For the text-containing cell, return its midpoint in [X, Y] coordinate format. 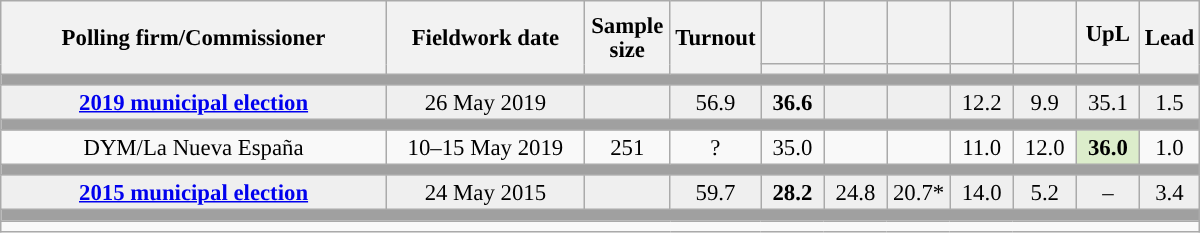
14.0 [982, 194]
– [1108, 194]
24.8 [856, 194]
Turnout [716, 38]
Sample size [627, 38]
Polling firm/Commissioner [194, 38]
12.2 [982, 102]
1.5 [1169, 102]
59.7 [716, 194]
1.0 [1169, 148]
56.9 [716, 102]
12.0 [1044, 148]
3.4 [1169, 194]
9.9 [1044, 102]
5.2 [1044, 194]
36.6 [792, 102]
35.1 [1108, 102]
2015 municipal election [194, 194]
26 May 2019 [485, 102]
Lead [1169, 38]
35.0 [792, 148]
10–15 May 2019 [485, 148]
20.7* [918, 194]
? [716, 148]
251 [627, 148]
36.0 [1108, 148]
2019 municipal election [194, 102]
11.0 [982, 148]
24 May 2015 [485, 194]
28.2 [792, 194]
DYM/La Nueva España [194, 148]
Fieldwork date [485, 38]
UpL [1108, 32]
